Output the [x, y] coordinate of the center of the cell containing the given text.  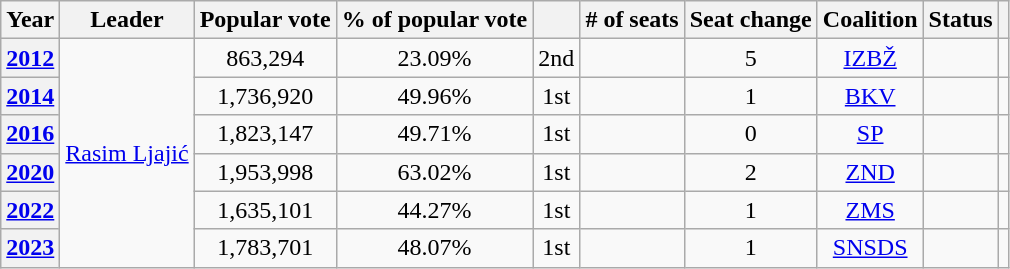
SNSDS [870, 248]
1,953,998 [265, 172]
Rasim Ljajić [127, 153]
44.27% [434, 210]
1,736,920 [265, 96]
1,823,147 [265, 134]
1,783,701 [265, 248]
2022 [30, 210]
49.96% [434, 96]
SP [870, 134]
863,294 [265, 58]
5 [750, 58]
Status [960, 20]
63.02% [434, 172]
2016 [30, 134]
49.71% [434, 134]
Leader [127, 20]
Seat change [750, 20]
Year [30, 20]
ZMS [870, 210]
2012 [30, 58]
Coalition [870, 20]
ZND [870, 172]
23.09% [434, 58]
2023 [30, 248]
1,635,101 [265, 210]
2nd [556, 58]
# of seats [632, 20]
0 [750, 134]
2014 [30, 96]
IZBŽ [870, 58]
% of popular vote [434, 20]
Popular vote [265, 20]
BKV [870, 96]
48.07% [434, 248]
2020 [30, 172]
2 [750, 172]
